Find where the given text appears and provide that cell's center as (x, y) coordinate. 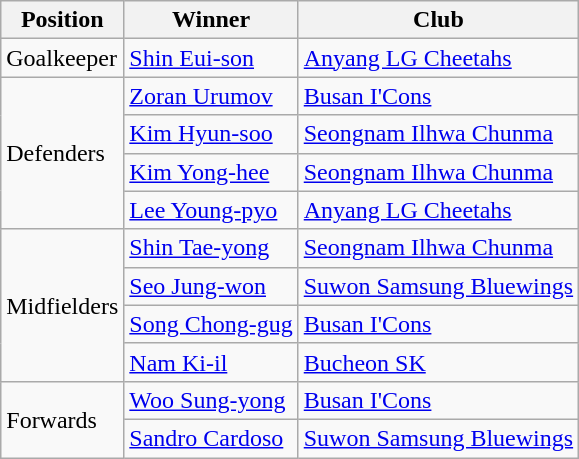
Song Chong-gug (211, 324)
Forwards (62, 419)
Winner (211, 20)
Zoran Urumov (211, 96)
Nam Ki-il (211, 362)
Woo Sung-yong (211, 400)
Sandro Cardoso (211, 438)
Goalkeeper (62, 58)
Kim Hyun-soo (211, 134)
Bucheon SK (438, 362)
Shin Eui-son (211, 58)
Shin Tae-yong (211, 248)
Kim Yong-hee (211, 172)
Position (62, 20)
Lee Young-pyo (211, 210)
Midfielders (62, 305)
Seo Jung-won (211, 286)
Defenders (62, 153)
Club (438, 20)
